Detect which cell encompasses the target text, then output its [x, y] center coordinate. 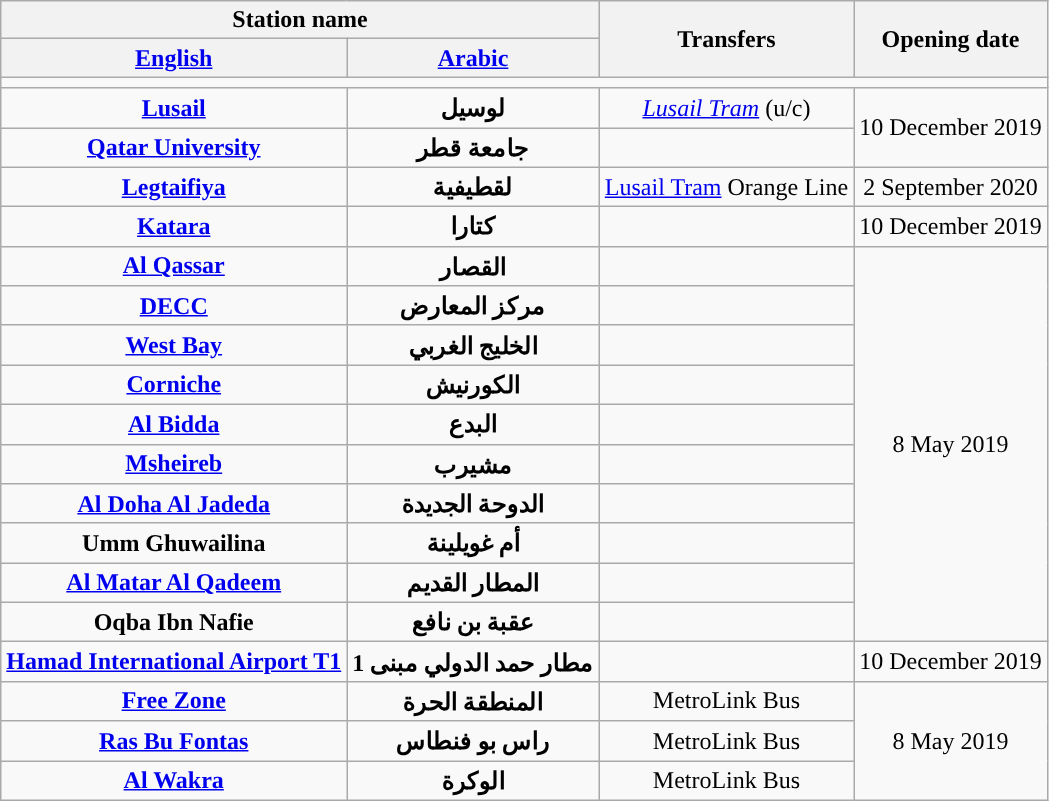
Oqba Ibn Nafie [174, 622]
أم غويلينة [474, 543]
لوسيل [474, 108]
Opening date [951, 39]
DECC [174, 306]
West Bay [174, 345]
Msheireb [174, 464]
مشيرب [474, 464]
Qatar University [174, 148]
Lusail Tram Orange Line [726, 187]
2 September 2020 [951, 187]
Transfers [726, 39]
مطار حمد الدولي مبنى 1 [474, 662]
البدع [474, 424]
عقبة بن نافع [474, 622]
Lusail Tram (u/c) [726, 108]
Hamad International Airport T1 [174, 662]
Al Matar Al Qadeem [174, 583]
Station name [300, 20]
الدوحة الجديدة [474, 504]
Free Zone [174, 701]
المطار القديم [474, 583]
Al Bidda [174, 424]
Corniche [174, 385]
Katara [174, 227]
المنطقة الحرة [474, 701]
كتارا [474, 227]
English [174, 58]
Al Doha Al Jadeda [174, 504]
الوكرة [474, 780]
Arabic [474, 58]
Lusail [174, 108]
Al Wakra [174, 780]
جامعة قطر [474, 148]
راس بو فنطاس [474, 741]
Al Qassar [174, 266]
Ras Bu Fontas [174, 741]
مركز المعارض [474, 306]
القصار [474, 266]
الخليج الغربي [474, 345]
Legtaifiya [174, 187]
الكورنيش [474, 385]
لقطيفية [474, 187]
Umm Ghuwailina [174, 543]
